From the cell containing the given text, extract its center point as [X, Y] coordinate. 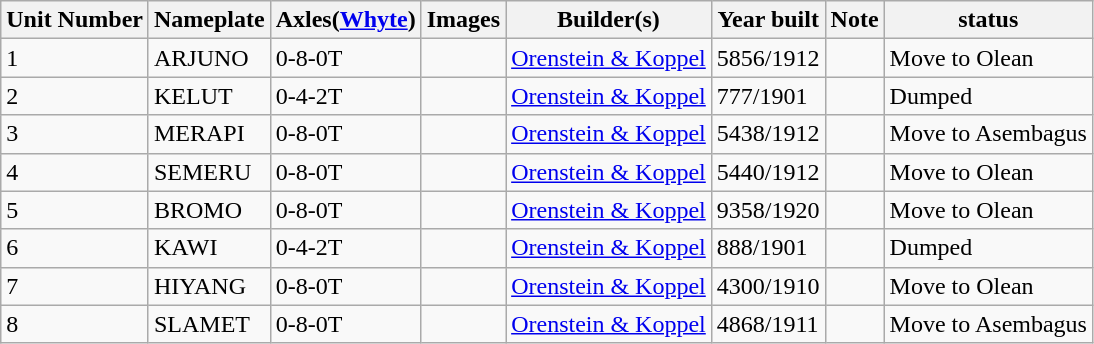
5438/1912 [768, 134]
4868/1911 [768, 324]
HIYANG [209, 286]
777/1901 [768, 96]
7 [75, 286]
ARJUNO [209, 58]
8 [75, 324]
5440/1912 [768, 172]
5856/1912 [768, 58]
KELUT [209, 96]
Note [854, 20]
5 [75, 210]
MERAPI [209, 134]
SEMERU [209, 172]
status [988, 20]
4300/1910 [768, 286]
9358/1920 [768, 210]
Unit Number [75, 20]
Year built [768, 20]
2 [75, 96]
KAWI [209, 248]
Axles(Whyte) [346, 20]
Images [463, 20]
4 [75, 172]
SLAMET [209, 324]
BROMO [209, 210]
3 [75, 134]
1 [75, 58]
888/1901 [768, 248]
Nameplate [209, 20]
Builder(s) [609, 20]
6 [75, 248]
